For the text-containing cell, return its midpoint in [x, y] coordinate format. 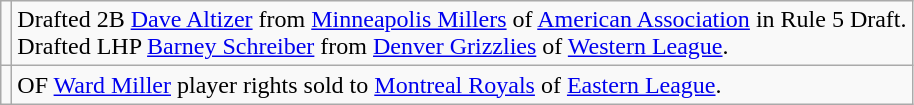
OF Ward Miller player rights sold to Montreal Royals of Eastern League. [462, 85]
